Return (X, Y) of the center of cell containing provided text 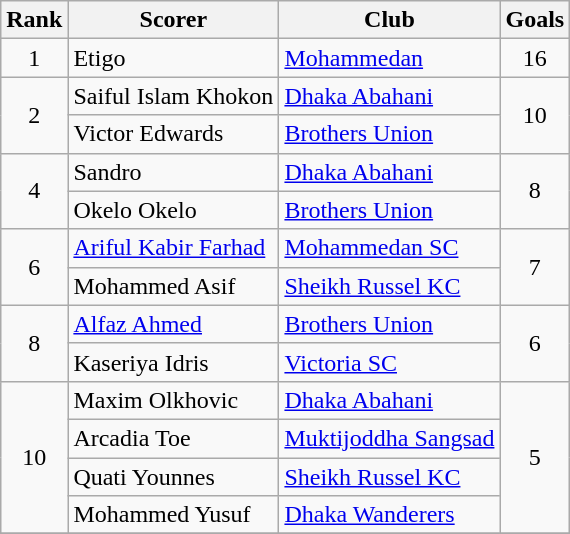
Club (390, 20)
Mohammedan SC (390, 248)
Victor Edwards (174, 134)
Muktijoddha Sangsad (390, 438)
Alfaz Ahmed (174, 324)
7 (535, 267)
16 (535, 58)
Saiful Islam Khokon (174, 96)
5 (535, 457)
Okelo Okelo (174, 210)
Etigo (174, 58)
Quati Younnes (174, 477)
Mohammedan (390, 58)
Arcadia Toe (174, 438)
Goals (535, 20)
Victoria SC (390, 362)
4 (34, 191)
Mohammed Yusuf (174, 515)
Ariful Kabir Farhad (174, 248)
Scorer (174, 20)
Mohammed Asif (174, 286)
Dhaka Wanderers (390, 515)
1 (34, 58)
Rank (34, 20)
Maxim Olkhovic (174, 400)
2 (34, 115)
Sandro (174, 172)
Kaseriya Idris (174, 362)
